Identify which cell holds the provided text, then report its [X, Y] central coordinate. 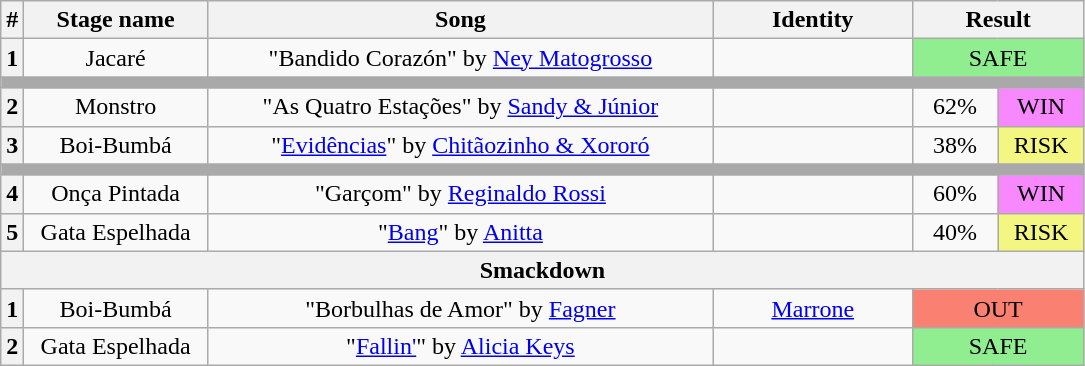
"Borbulhas de Amor" by Fagner [460, 308]
"Garçom" by Reginaldo Rossi [460, 194]
"Fallin'" by Alicia Keys [460, 346]
Identity [812, 20]
5 [12, 232]
Jacaré [116, 58]
Marrone [812, 308]
40% [955, 232]
"Bandido Corazón" by Ney Matogrosso [460, 58]
OUT [998, 308]
3 [12, 145]
# [12, 20]
Onça Pintada [116, 194]
62% [955, 107]
Stage name [116, 20]
60% [955, 194]
Smackdown [542, 270]
"Bang" by Anitta [460, 232]
Song [460, 20]
"Evidências" by Chitãozinho & Xororó [460, 145]
4 [12, 194]
Monstro [116, 107]
Result [998, 20]
"As Quatro Estações" by Sandy & Júnior [460, 107]
38% [955, 145]
